Capture the cell that displays the provided text and extract its (x, y) central coordinate. 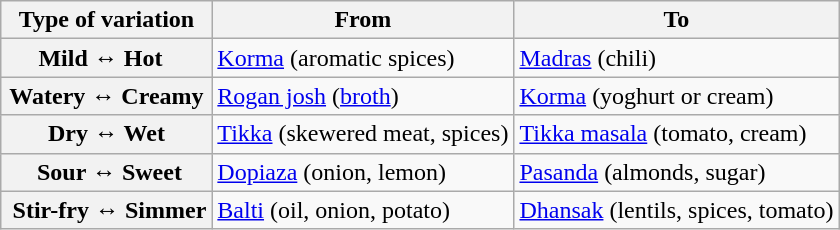
Dopiaza (onion, lemon) (363, 172)
Balti (oil, onion, potato) (363, 210)
Korma (aromatic spices) (363, 58)
Korma (yoghurt or cream) (676, 96)
From (363, 20)
Dry ↔ Wet (106, 134)
Stir-fry ↔ Simmer (106, 210)
Madras (chili) (676, 58)
Tikka masala (tomato, cream) (676, 134)
Dhansak (lentils, spices, tomato) (676, 210)
Pasanda (almonds, sugar) (676, 172)
Watery ↔ Creamy (106, 96)
Type of variation (106, 20)
Sour ↔ Sweet (106, 172)
To (676, 20)
Rogan josh (broth) (363, 96)
Mild ↔ Hot (106, 58)
Tikka (skewered meat, spices) (363, 134)
